Detect which cell encompasses the target text, then output its [x, y] center coordinate. 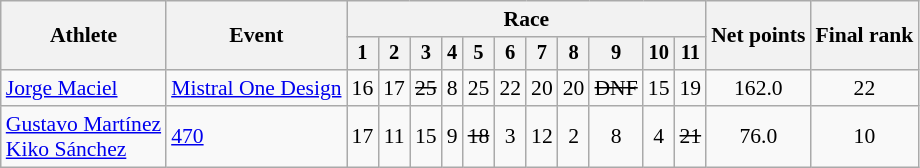
18 [479, 136]
6 [510, 54]
Gustavo MartínezKiko Sánchez [84, 136]
5 [479, 54]
Event [256, 36]
Mistral One Design [256, 88]
Race [527, 19]
12 [542, 136]
16 [363, 88]
1 [363, 54]
19 [690, 88]
Net points [758, 36]
Jorge Maciel [84, 88]
Final rank [864, 36]
162.0 [758, 88]
76.0 [758, 136]
Athlete [84, 36]
21 [690, 136]
470 [256, 136]
7 [542, 54]
DNF [616, 88]
